Search for the cell housing the specified text and yield its (x, y) center coordinate. 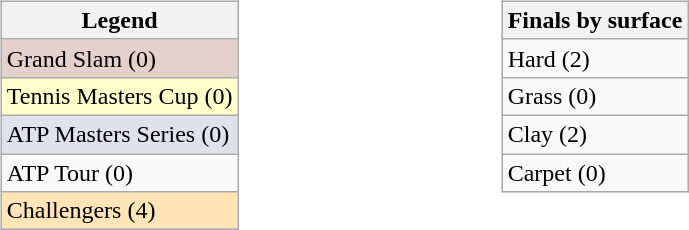
Legend (120, 20)
Grand Slam (0) (120, 58)
ATP Tour (0) (120, 173)
ATP Masters Series (0) (120, 134)
Finals by surface (595, 20)
Grass (0) (595, 96)
Challengers (4) (120, 211)
Clay (2) (595, 134)
Tennis Masters Cup (0) (120, 96)
Hard (2) (595, 58)
Carpet (0) (595, 173)
